Extract the (X, Y) coordinate from the center of the cell holding the provided text.  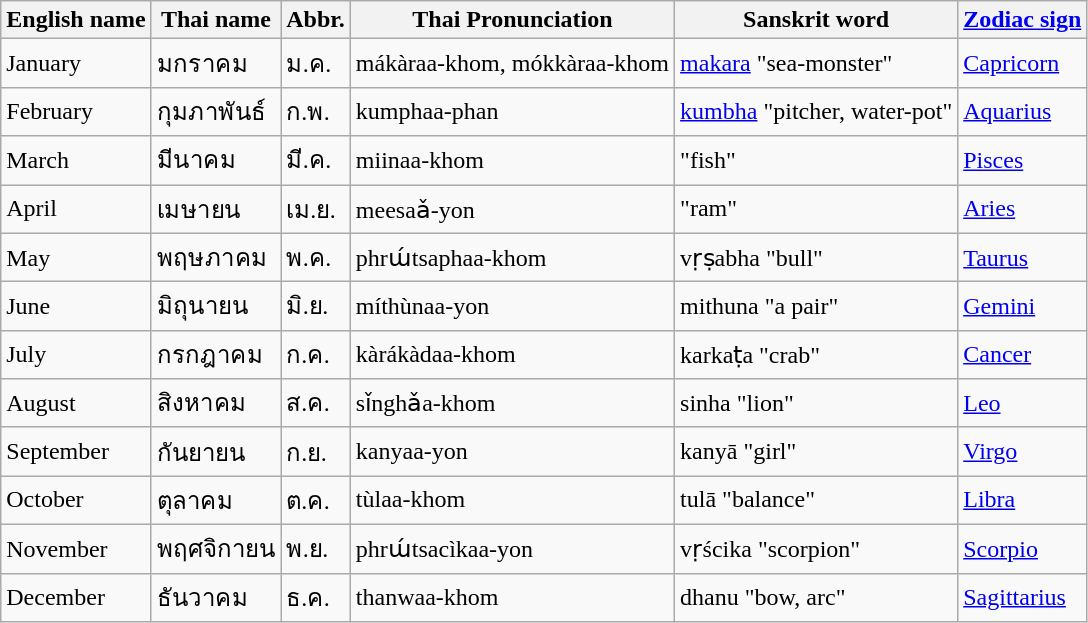
míthùnaa-yon (512, 306)
Gemini (1022, 306)
กันยายน (216, 452)
"fish" (816, 160)
March (76, 160)
ต.ค. (316, 500)
November (76, 548)
มีนาคม (216, 160)
January (76, 64)
sǐnghǎa-khom (512, 404)
August (76, 404)
kàrákàdaa-khom (512, 354)
มิ.ย. (316, 306)
meesaǎ-yon (512, 208)
ส.ค. (316, 404)
ตุลาคม (216, 500)
April (76, 208)
ก.พ. (316, 112)
mithuna "a pair" (816, 306)
กุมภาพันธ์ (216, 112)
มิถุนายน (216, 306)
tùlaa-khom (512, 500)
makara "sea-monster" (816, 64)
ธันวาคม (216, 598)
June (76, 306)
vṛścika "scorpion" (816, 548)
sinha "lion" (816, 404)
July (76, 354)
October (76, 500)
vṛṣabha "bull" (816, 258)
Leo (1022, 404)
"ram" (816, 208)
Abbr. (316, 20)
ม.ค. (316, 64)
Thai Pronunciation (512, 20)
Taurus (1022, 258)
September (76, 452)
mákàraa-khom, mókkàraa-khom (512, 64)
ก.ย. (316, 452)
Sagittarius (1022, 598)
kumphaa-phan (512, 112)
Libra (1022, 500)
English name (76, 20)
มี.ค. (316, 160)
phrɯ́tsacìkaa-yon (512, 548)
tulā "balance" (816, 500)
เม.ย. (316, 208)
เมษายน (216, 208)
Capricorn (1022, 64)
kumbha "pitcher, water-pot" (816, 112)
Aries (1022, 208)
dhanu "bow, arc" (816, 598)
พ.ย. (316, 548)
karkaṭa "crab" (816, 354)
kanyā "girl" (816, 452)
February (76, 112)
Zodiac sign (1022, 20)
สิงหาคม (216, 404)
Pisces (1022, 160)
Sanskrit word (816, 20)
พฤศจิกายน (216, 548)
พฤษภาคม (216, 258)
May (76, 258)
Aquarius (1022, 112)
ก.ค. (316, 354)
Scorpio (1022, 548)
พ.ค. (316, 258)
Thai name (216, 20)
กรกฎาคม (216, 354)
thanwaa-khom (512, 598)
มกราคม (216, 64)
ธ.ค. (316, 598)
kanyaa-yon (512, 452)
Cancer (1022, 354)
Virgo (1022, 452)
miinaa-khom (512, 160)
phrɯ́tsaphaa-khom (512, 258)
December (76, 598)
